Provide the [x, y] coordinate of the cell's center where the given text is located.  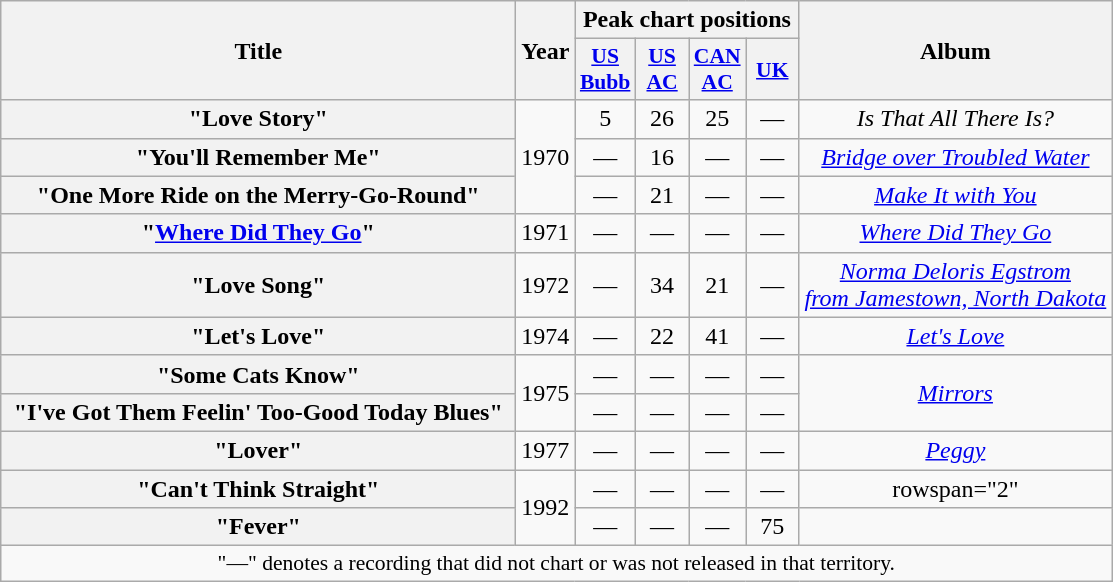
"Love Story" [258, 119]
Peak chart positions [687, 20]
Norma Deloris Egstromfrom Jamestown, North Dakota [956, 284]
"You'll Remember Me" [258, 157]
UK [772, 70]
Title [258, 50]
"Love Song" [258, 284]
"—" denotes a recording that did not chart or was not released in that territory. [556, 564]
41 [718, 336]
Album [956, 50]
25 [718, 119]
5 [606, 119]
rowspan="2" [956, 489]
"Can't Think Straight" [258, 489]
"Where Did They Go" [258, 233]
"Some Cats Know" [258, 374]
US AC [662, 70]
Peggy [956, 450]
"Fever" [258, 527]
US Bubb [606, 70]
1970 [546, 157]
75 [772, 527]
"Lover" [258, 450]
34 [662, 284]
Make It with You [956, 195]
Where Did They Go [956, 233]
1971 [546, 233]
"Let's Love" [258, 336]
22 [662, 336]
"I've Got Them Feelin' Too-Good Today Blues" [258, 412]
CAN AC [718, 70]
Is That All There Is? [956, 119]
1992 [546, 508]
"One More Ride on the Merry-Go-Round" [258, 195]
Bridge over Troubled Water [956, 157]
Let's Love [956, 336]
1972 [546, 284]
1974 [546, 336]
1975 [546, 393]
1977 [546, 450]
Year [546, 50]
Mirrors [956, 393]
16 [662, 157]
26 [662, 119]
